Pinpoint the cell where the given text exists, returning its [X, Y] midpoint coordinate. 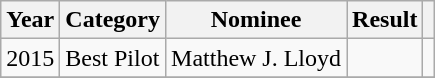
Year [30, 20]
Nominee [256, 20]
Matthew J. Lloyd [256, 58]
Result [385, 20]
2015 [30, 58]
Category [113, 20]
Best Pilot [113, 58]
